From the cell containing the given text, extract its center point as [X, Y] coordinate. 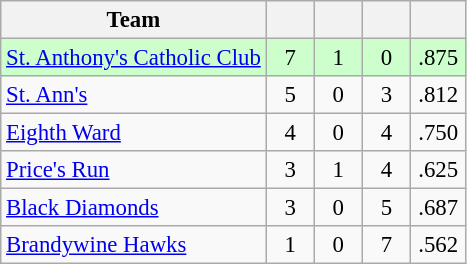
Team [134, 20]
.687 [438, 208]
.812 [438, 95]
Black Diamonds [134, 208]
.875 [438, 58]
Price's Run [134, 170]
.562 [438, 245]
.625 [438, 170]
St. Anthony's Catholic Club [134, 58]
Brandywine Hawks [134, 245]
St. Ann's [134, 95]
Eighth Ward [134, 133]
.750 [438, 133]
